Return (x, y) of the center of cell containing provided text 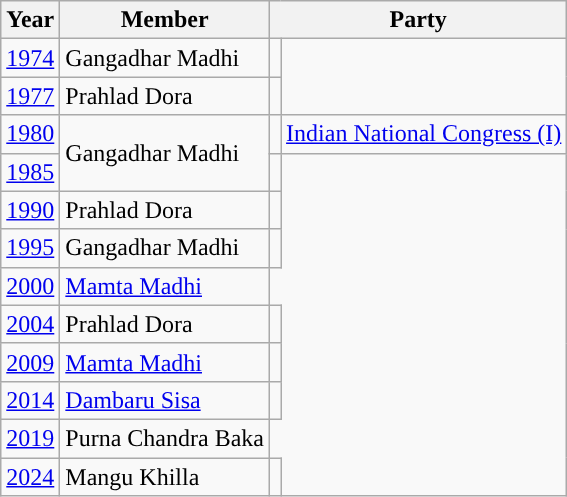
1990 (30, 210)
2009 (30, 362)
2019 (30, 438)
Year (30, 20)
Mangu Khilla (165, 477)
2004 (30, 324)
1974 (30, 58)
1980 (30, 134)
2024 (30, 477)
2000 (30, 286)
2014 (30, 400)
Indian National Congress (I) (424, 134)
1985 (30, 172)
Party (418, 20)
Member (165, 20)
1977 (30, 96)
Purna Chandra Baka (165, 438)
Dambaru Sisa (165, 400)
1995 (30, 248)
